Capture the cell that displays the provided text and extract its [X, Y] central coordinate. 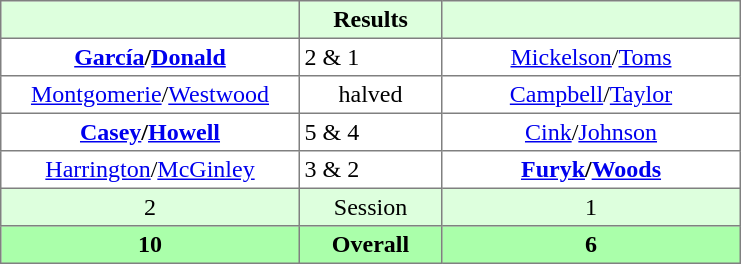
2 & 1 [370, 57]
Campbell/Taylor [591, 95]
Montgomerie/Westwood [150, 95]
6 [591, 245]
1 [591, 207]
Overall [370, 245]
Cink/Johnson [591, 132]
3 & 2 [370, 170]
halved [370, 95]
García/Donald [150, 57]
Results [370, 20]
5 & 4 [370, 132]
Session [370, 207]
10 [150, 245]
Casey/Howell [150, 132]
Harrington/McGinley [150, 170]
Furyk/Woods [591, 170]
Mickelson/Toms [591, 57]
2 [150, 207]
